Return [x, y] of the center of cell containing provided text 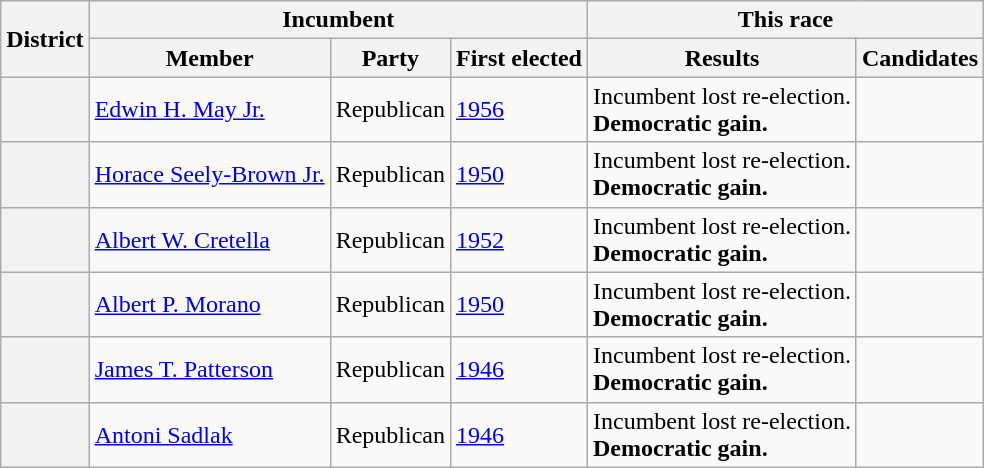
Results [722, 58]
Incumbent [338, 20]
Horace Seely-Brown Jr. [210, 174]
James T. Patterson [210, 370]
Albert P. Morano [210, 304]
1952 [518, 240]
First elected [518, 58]
Member [210, 58]
Candidates [920, 58]
Edwin H. May Jr. [210, 110]
Antoni Sadlak [210, 434]
Party [390, 58]
District [45, 39]
This race [785, 20]
Albert W. Cretella [210, 240]
1956 [518, 110]
